Provide the [X, Y] coordinate of the cell's center where the given text is located.  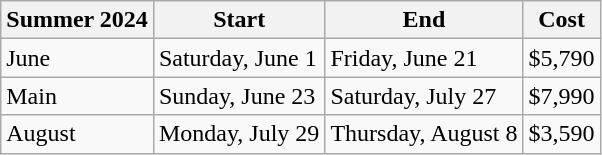
Summer 2024 [78, 20]
August [78, 134]
Saturday, July 27 [424, 96]
Cost [562, 20]
$3,590 [562, 134]
End [424, 20]
$7,990 [562, 96]
Sunday, June 23 [239, 96]
Monday, July 29 [239, 134]
Saturday, June 1 [239, 58]
Thursday, August 8 [424, 134]
June [78, 58]
Friday, June 21 [424, 58]
$5,790 [562, 58]
Start [239, 20]
Main [78, 96]
